Return (x, y) of the center of cell containing provided text 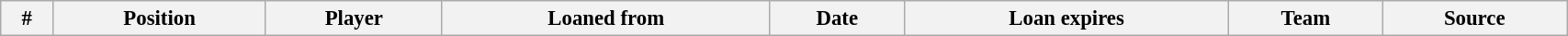
Position (160, 18)
# (28, 18)
Source (1475, 18)
Date (837, 18)
Player (354, 18)
Loaned from (606, 18)
Team (1306, 18)
Loan expires (1066, 18)
